Provide the (X, Y) coordinate of the cell's center where the given text is located.  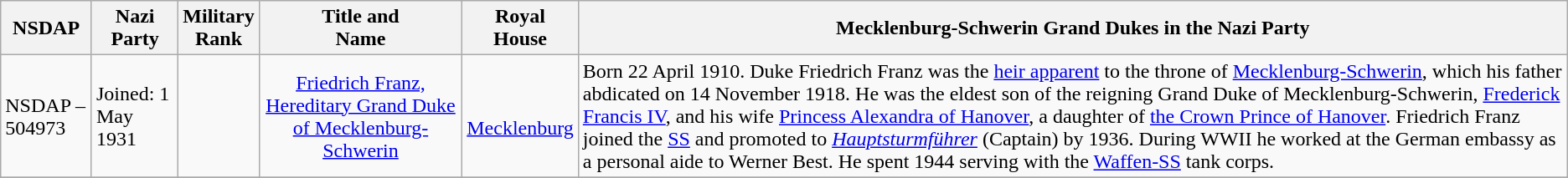
Mecklenburg-Schwerin Grand Dukes in the Nazi Party (1072, 28)
Nazi Party (134, 28)
Joined: 1 May 1931 (134, 116)
NSDAP (47, 28)
Friedrich Franz, Hereditary Grand Duke of Mecklenburg-Schwerin (360, 116)
RoyalHouse (521, 28)
Mecklenburg (521, 116)
MilitaryRank (219, 28)
Title andName (360, 28)
NSDAP – 504973 (47, 116)
